Detect which cell encompasses the target text, then output its (x, y) center coordinate. 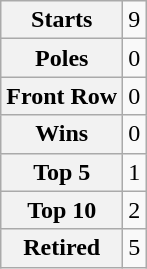
Poles (62, 58)
Top 5 (62, 172)
Front Row (62, 96)
1 (134, 172)
2 (134, 210)
9 (134, 20)
Wins (62, 134)
Retired (62, 248)
Starts (62, 20)
Top 10 (62, 210)
5 (134, 248)
